Find where the given text appears and provide that cell's center as [x, y] coordinate. 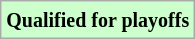
Qualified for playoffs [98, 20]
